Locate the cell with the specified text and output its (X, Y) center coordinate. 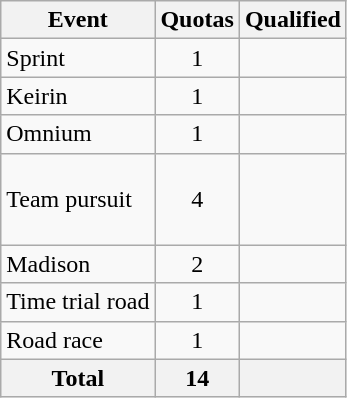
Road race (78, 340)
4 (197, 199)
Quotas (197, 20)
14 (197, 378)
2 (197, 264)
Madison (78, 264)
Omnium (78, 134)
Team pursuit (78, 199)
Qualified (292, 20)
Keirin (78, 96)
Sprint (78, 58)
Total (78, 378)
Event (78, 20)
Time trial road (78, 302)
